Identify which cell holds the provided text, then report its [X, Y] central coordinate. 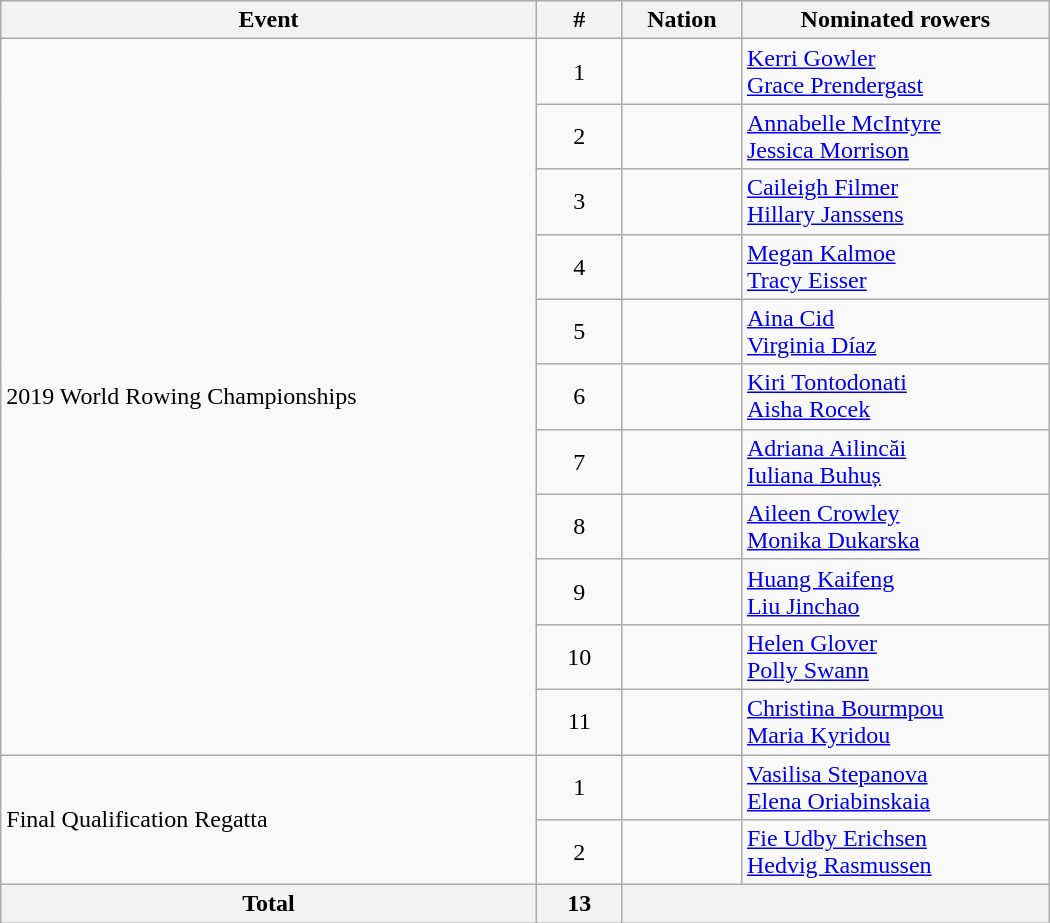
10 [579, 656]
4 [579, 266]
Fie Udby ErichsenHedvig Rasmussen [895, 852]
5 [579, 332]
# [579, 20]
Kiri TontodonatiAisha Rocek [895, 396]
Caileigh FilmerHillary Janssens [895, 202]
Adriana AilincăiIuliana Buhuș [895, 462]
3 [579, 202]
Megan KalmoeTracy Eisser [895, 266]
Christina BourmpouMaria Kyridou [895, 722]
13 [579, 904]
6 [579, 396]
8 [579, 526]
Final Qualification Regatta [268, 819]
Aina CidVirginia Díaz [895, 332]
Aileen CrowleyMonika Dukarska [895, 526]
2019 World Rowing Championships [268, 397]
Vasilisa StepanovaElena Oriabinskaia [895, 786]
11 [579, 722]
Event [268, 20]
9 [579, 592]
Annabelle McIntyreJessica Morrison [895, 136]
Kerri GowlerGrace Prendergast [895, 72]
7 [579, 462]
Helen GloverPolly Swann [895, 656]
Nation [682, 20]
Total [268, 904]
Huang KaifengLiu Jinchao [895, 592]
Nominated rowers [895, 20]
